Provide the [x, y] coordinate of the cell's center where the given text is located.  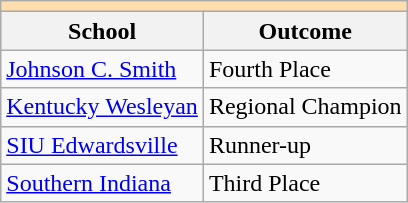
Fourth Place [305, 69]
Regional Champion [305, 107]
Third Place [305, 183]
Kentucky Wesleyan [102, 107]
Southern Indiana [102, 183]
SIU Edwardsville [102, 145]
Outcome [305, 31]
School [102, 31]
Runner-up [305, 145]
Johnson C. Smith [102, 69]
